Identify which cell holds the provided text, then report its (X, Y) central coordinate. 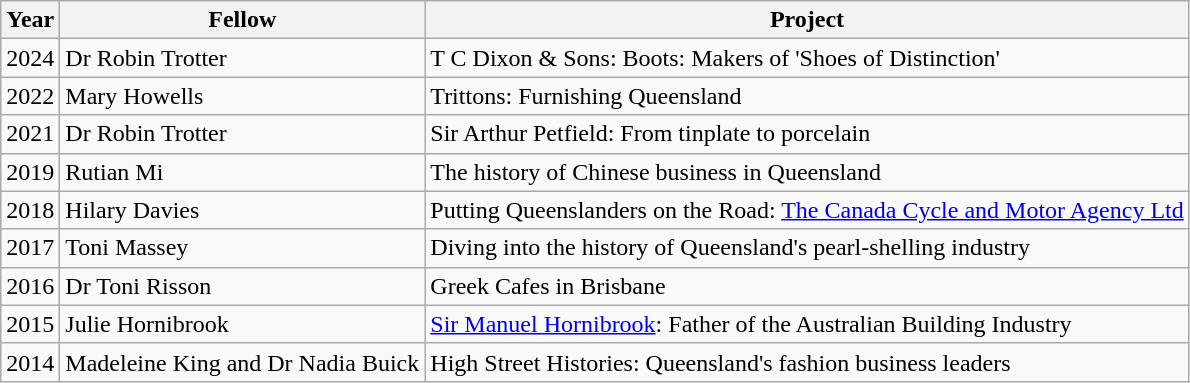
2016 (30, 286)
2024 (30, 58)
Year (30, 20)
High Street Histories: Queensland's fashion business leaders (807, 362)
Fellow (242, 20)
Madeleine King and Dr Nadia Buick (242, 362)
Julie Hornibrook (242, 324)
T C Dixon & Sons: Boots: Makers of 'Shoes of Distinction' (807, 58)
The history of Chinese business in Queensland (807, 172)
2015 (30, 324)
2014 (30, 362)
Diving into the history of Queensland's pearl-shelling industry (807, 248)
Rutian Mi (242, 172)
2019 (30, 172)
2017 (30, 248)
Hilary Davies (242, 210)
2018 (30, 210)
Putting Queenslanders on the Road: The Canada Cycle and Motor Agency Ltd (807, 210)
Mary Howells (242, 96)
2021 (30, 134)
2022 (30, 96)
Sir Arthur Petfield: From tinplate to porcelain (807, 134)
Project (807, 20)
Toni Massey (242, 248)
Trittons: Furnishing Queensland (807, 96)
Sir Manuel Hornibrook: Father of the Australian Building Industry (807, 324)
Greek Cafes in Brisbane (807, 286)
Dr Toni Risson (242, 286)
